Output the [X, Y] coordinate of the center of the cell containing the given text.  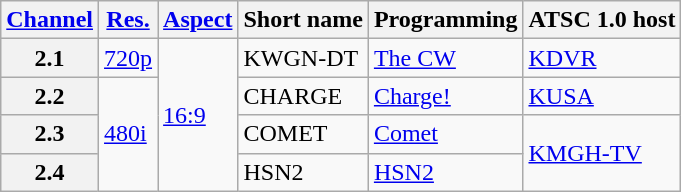
KWGN-DT [303, 58]
KDVR [602, 58]
CHARGE [303, 96]
Short name [303, 20]
2.4 [50, 172]
Channel [50, 20]
Charge! [446, 96]
480i [128, 134]
Res. [128, 20]
Programming [446, 20]
2.1 [50, 58]
2.3 [50, 134]
KUSA [602, 96]
KMGH-TV [602, 153]
The CW [446, 58]
ATSC 1.0 host [602, 20]
16:9 [198, 115]
2.2 [50, 96]
Aspect [198, 20]
COMET [303, 134]
Comet [446, 134]
720p [128, 58]
